For the text-containing cell, return its midpoint in (X, Y) coordinate format. 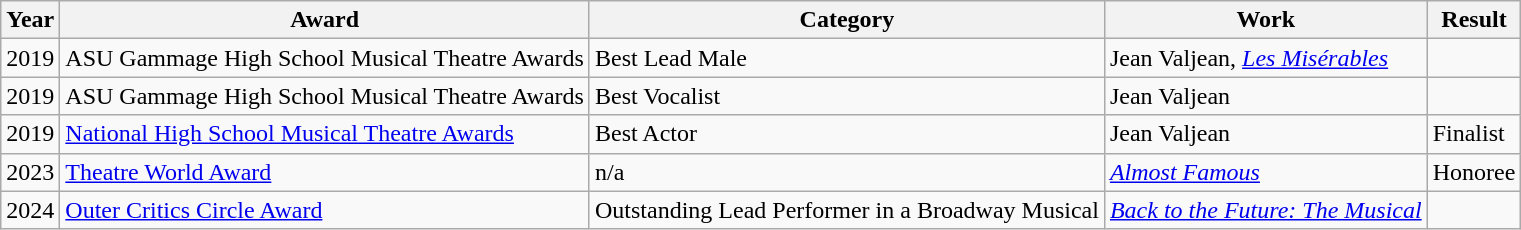
Best Vocalist (846, 96)
Best Lead Male (846, 58)
Back to the Future: The Musical (1266, 210)
National High School Musical Theatre Awards (325, 134)
n/a (846, 172)
Result (1474, 20)
Category (846, 20)
Year (30, 20)
2024 (30, 210)
Best Actor (846, 134)
Work (1266, 20)
Theatre World Award (325, 172)
Almost Famous (1266, 172)
Jean Valjean, Les Misérables (1266, 58)
Honoree (1474, 172)
Award (325, 20)
Outstanding Lead Performer in a Broadway Musical (846, 210)
Finalist (1474, 134)
2023 (30, 172)
Outer Critics Circle Award (325, 210)
